Detect which cell encompasses the target text, then output its [X, Y] center coordinate. 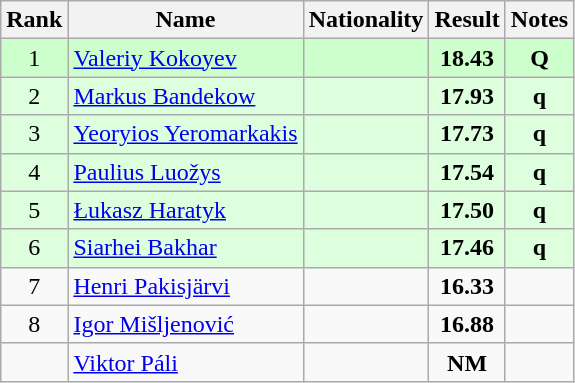
17.50 [467, 210]
3 [34, 134]
Q [539, 58]
4 [34, 172]
7 [34, 286]
17.46 [467, 248]
NM [467, 362]
17.54 [467, 172]
Yeoryios Yeromarkakis [186, 134]
Nationality [366, 20]
18.43 [467, 58]
Paulius Luožys [186, 172]
Siarhei Bakhar [186, 248]
Rank [34, 20]
5 [34, 210]
Notes [539, 20]
Valeriy Kokoyev [186, 58]
16.88 [467, 324]
Markus Bandekow [186, 96]
17.93 [467, 96]
17.73 [467, 134]
Igor Mišljenović [186, 324]
Name [186, 20]
Result [467, 20]
Henri Pakisjärvi [186, 286]
Łukasz Haratyk [186, 210]
1 [34, 58]
Viktor Páli [186, 362]
6 [34, 248]
8 [34, 324]
2 [34, 96]
16.33 [467, 286]
